Output the (X, Y) coordinate of the center of the cell containing the given text.  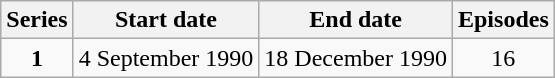
16 (503, 58)
18 December 1990 (356, 58)
End date (356, 20)
Start date (166, 20)
Series (37, 20)
1 (37, 58)
4 September 1990 (166, 58)
Episodes (503, 20)
